Extract the (X, Y) coordinate from the center of the cell holding the provided text.  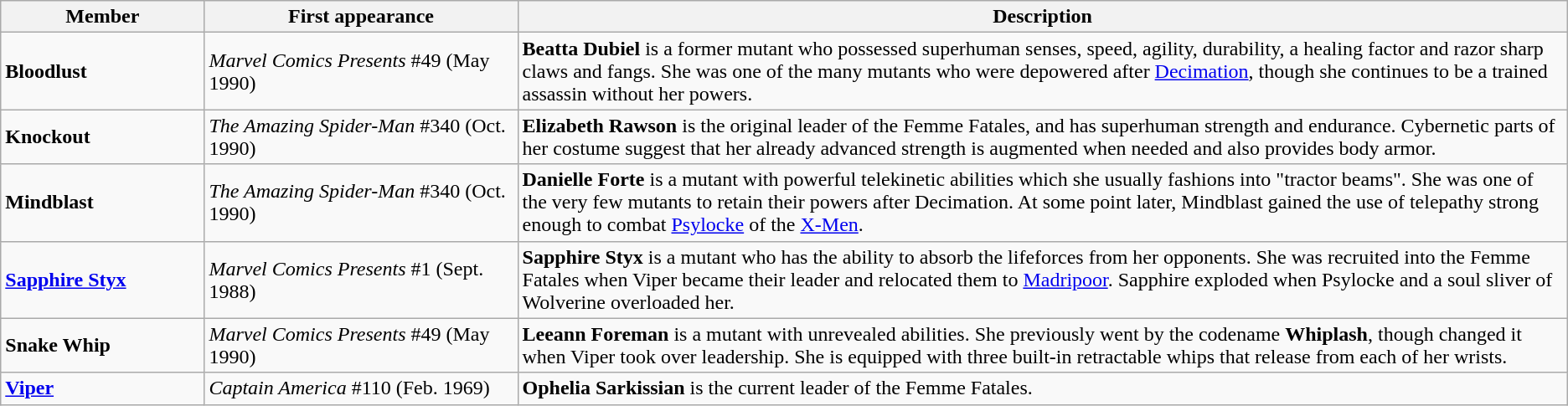
Captain America #110 (Feb. 1969) (361, 388)
Sapphire Styx (102, 280)
Mindblast (102, 203)
Description (1042, 17)
Knockout (102, 137)
Snake Whip (102, 345)
First appearance (361, 17)
Ophelia Sarkissian is the current leader of the Femme Fatales. (1042, 388)
Marvel Comics Presents #1 (Sept. 1988) (361, 280)
Member (102, 17)
Viper (102, 388)
Bloodlust (102, 71)
